For the text-containing cell, return its midpoint in (X, Y) coordinate format. 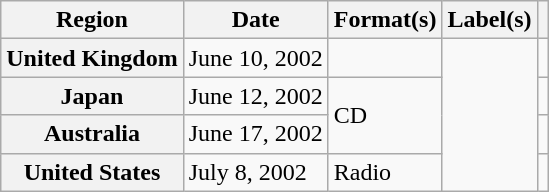
June 10, 2002 (256, 58)
United States (92, 172)
June 17, 2002 (256, 134)
July 8, 2002 (256, 172)
Label(s) (490, 20)
Format(s) (385, 20)
Radio (385, 172)
Australia (92, 134)
CD (385, 115)
June 12, 2002 (256, 96)
United Kingdom (92, 58)
Region (92, 20)
Japan (92, 96)
Date (256, 20)
